Capture the cell that displays the provided text and extract its (x, y) central coordinate. 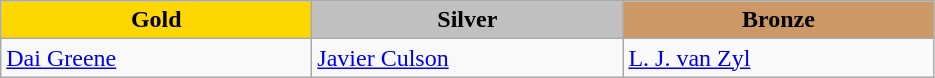
Dai Greene (156, 58)
Silver (468, 20)
Javier Culson (468, 58)
L. J. van Zyl (778, 58)
Bronze (778, 20)
Gold (156, 20)
